Return (X, Y) of the center of cell containing provided text 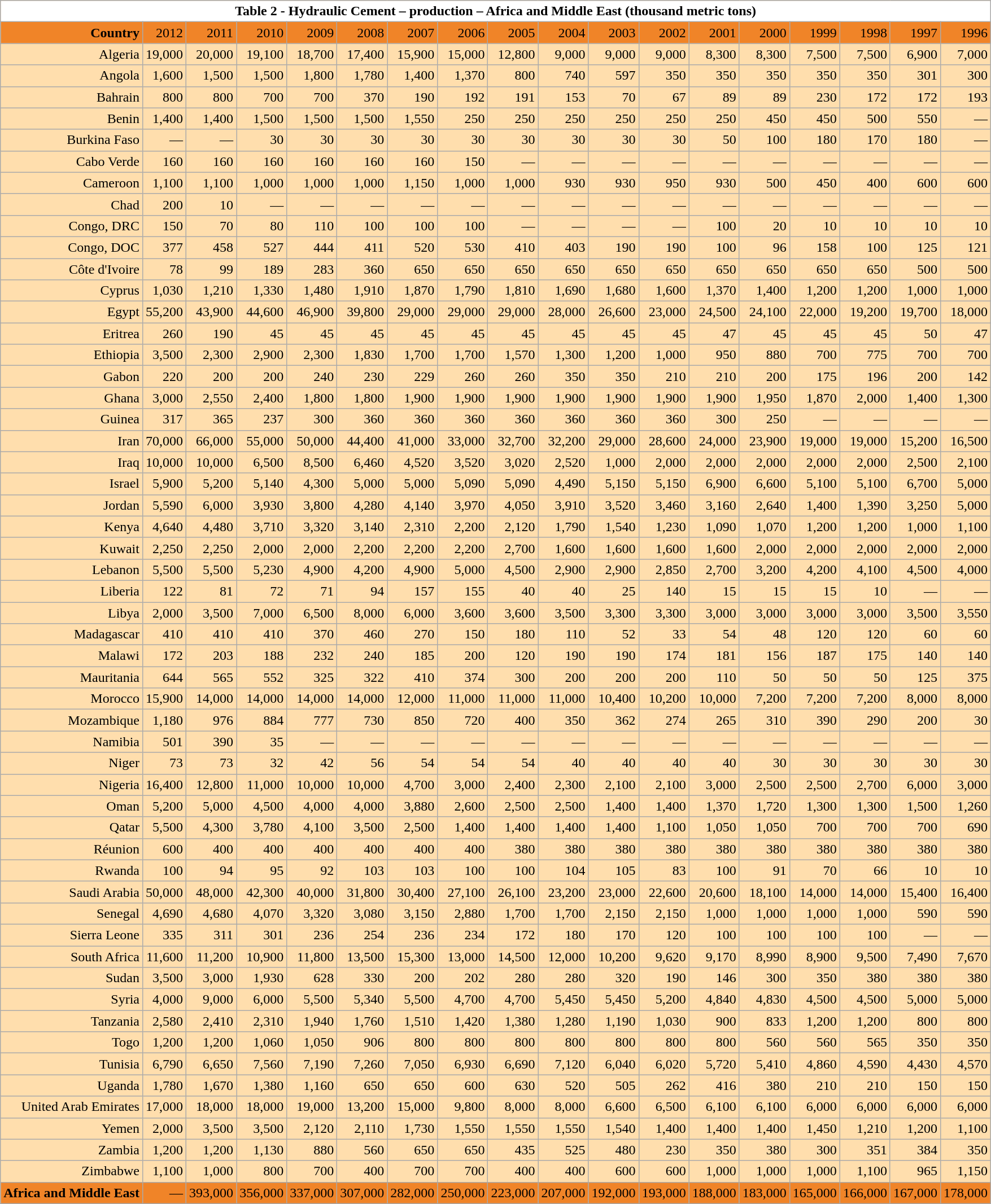
628 (312, 978)
33 (664, 634)
11,800 (312, 957)
17,000 (164, 1107)
Cameroon (72, 183)
223,000 (513, 1193)
Uganda (72, 1085)
460 (363, 634)
14,500 (513, 957)
262 (664, 1085)
Namibia (72, 742)
Qatar (72, 828)
2007 (412, 33)
274 (664, 720)
Cabo Verde (72, 161)
335 (164, 935)
3,910 (564, 505)
167,000 (915, 1193)
42 (312, 763)
2008 (363, 33)
1,330 (262, 291)
4,490 (564, 484)
Zambia (72, 1150)
7,260 (363, 1064)
39,800 (363, 312)
411 (363, 247)
Ethiopia (72, 355)
32,200 (564, 441)
52 (613, 634)
365 (211, 419)
3,460 (664, 505)
188 (262, 656)
1,260 (966, 806)
1,450 (814, 1128)
165,000 (814, 1193)
91 (765, 870)
3,800 (312, 505)
19,700 (915, 312)
Rwanda (72, 870)
55,000 (262, 441)
31,800 (363, 892)
6,460 (363, 462)
630 (513, 1085)
1,730 (412, 1128)
95 (262, 870)
2,580 (164, 1021)
1,810 (513, 291)
Congo, DRC (72, 226)
142 (966, 376)
66 (865, 870)
3,140 (363, 527)
4,070 (262, 913)
30,400 (412, 892)
19,200 (865, 312)
4,480 (211, 527)
32,700 (513, 441)
Yemen (72, 1128)
8,900 (814, 957)
96 (765, 247)
2003 (613, 33)
Zimbabwe (72, 1171)
337,000 (312, 1193)
505 (613, 1085)
Malawi (72, 656)
104 (564, 870)
3,020 (513, 462)
4,050 (513, 505)
17,400 (363, 54)
Jordan (72, 505)
906 (363, 1043)
4,690 (164, 913)
250,000 (463, 1193)
71 (312, 591)
Tanzania (72, 1021)
9,500 (865, 957)
6,930 (463, 1064)
6,690 (513, 1064)
Mauritania (72, 677)
4,430 (915, 1064)
5,230 (262, 570)
1,280 (564, 1021)
33,000 (463, 441)
Israel (72, 484)
48,000 (211, 892)
3,880 (412, 806)
7,670 (966, 957)
83 (664, 870)
1999 (814, 33)
15,200 (915, 441)
1,090 (714, 527)
1,160 (312, 1085)
1,070 (765, 527)
Bahrain (72, 97)
597 (613, 76)
3,550 (966, 612)
5,720 (714, 1064)
155 (463, 591)
265 (714, 720)
530 (463, 247)
1,230 (664, 527)
2005 (513, 33)
416 (714, 1085)
254 (363, 935)
6,790 (164, 1064)
Burkina Faso (72, 140)
Benin (72, 119)
Table 2 - Hydraulic Cement – production – Africa and Middle East (thousand metric tons) (496, 11)
501 (164, 742)
Senegal (72, 913)
237 (262, 419)
7,190 (312, 1064)
307,000 (363, 1193)
1,950 (765, 398)
153 (564, 97)
Liberia (72, 591)
5,410 (765, 1064)
24,100 (765, 312)
3,780 (262, 828)
525 (564, 1150)
Iran (72, 441)
2000 (765, 33)
320 (613, 978)
178,000 (966, 1193)
740 (564, 76)
3,970 (463, 505)
202 (463, 978)
20,000 (211, 54)
2,520 (564, 462)
191 (513, 97)
1,680 (613, 291)
40,000 (312, 892)
22,600 (664, 892)
5,140 (262, 484)
351 (865, 1150)
41,000 (412, 441)
403 (564, 247)
24,000 (714, 441)
362 (613, 720)
220 (164, 376)
1,720 (765, 806)
25 (613, 591)
Guinea (72, 419)
Libya (72, 612)
80 (262, 226)
4,640 (164, 527)
United Arab Emirates (72, 1107)
4,520 (412, 462)
6,020 (664, 1064)
Africa and Middle East (72, 1193)
26,600 (613, 312)
66,000 (211, 441)
7,120 (564, 1064)
Congo, DOC (72, 247)
2,880 (463, 913)
3,250 (915, 505)
Sudan (72, 978)
4,860 (814, 1064)
5,590 (164, 505)
44,400 (363, 441)
550 (915, 119)
4,830 (765, 1000)
81 (211, 591)
207,000 (564, 1193)
1,510 (412, 1021)
Angola (72, 76)
1,060 (262, 1043)
4,680 (211, 913)
7,490 (915, 957)
22,000 (814, 312)
1,830 (363, 355)
6,650 (211, 1064)
Côte d'Ivoire (72, 269)
Morocco (72, 699)
1,480 (312, 291)
290 (865, 720)
11,600 (164, 957)
317 (164, 419)
833 (765, 1021)
18,700 (312, 54)
32 (262, 763)
2,640 (765, 505)
325 (312, 677)
Kuwait (72, 548)
35 (262, 742)
444 (312, 247)
330 (363, 978)
193,000 (664, 1193)
166,000 (865, 1193)
2,600 (463, 806)
1997 (915, 33)
44,600 (262, 312)
3,150 (412, 913)
105 (613, 870)
188,000 (714, 1193)
181 (714, 656)
122 (164, 591)
435 (513, 1150)
2001 (714, 33)
15,400 (915, 892)
384 (915, 1150)
4,840 (714, 1000)
185 (412, 656)
99 (211, 269)
Syria (72, 1000)
3,710 (262, 527)
3,160 (714, 505)
23,900 (765, 441)
72 (262, 591)
10,900 (262, 957)
Oman (72, 806)
4,590 (865, 1064)
850 (412, 720)
1,690 (564, 291)
730 (363, 720)
48 (765, 634)
15,300 (412, 957)
157 (412, 591)
13,500 (363, 957)
28,600 (664, 441)
78 (164, 269)
24,500 (714, 312)
156 (765, 656)
6,700 (915, 484)
2002 (664, 33)
2004 (564, 33)
3,930 (262, 505)
310 (765, 720)
16,500 (966, 441)
67 (664, 97)
322 (363, 677)
5,340 (363, 1000)
1,390 (865, 505)
18,100 (765, 892)
2009 (312, 33)
Chad (72, 204)
26,100 (513, 892)
1,130 (262, 1150)
193 (966, 97)
56 (363, 763)
70,000 (164, 441)
187 (814, 656)
2006 (463, 33)
1,420 (463, 1021)
19,100 (262, 54)
Saudi Arabia (72, 892)
Madagascar (72, 634)
Tunisia (72, 1064)
9,170 (714, 957)
775 (865, 355)
377 (164, 247)
374 (463, 677)
393,000 (211, 1193)
232 (312, 656)
Country (72, 33)
1998 (865, 33)
480 (613, 1150)
884 (262, 720)
375 (966, 677)
8,990 (765, 957)
9,620 (664, 957)
192,000 (613, 1193)
1,190 (613, 1021)
976 (211, 720)
458 (211, 247)
8,500 (312, 462)
282,000 (412, 1193)
28,000 (564, 312)
1,760 (363, 1021)
13,000 (463, 957)
174 (664, 656)
1,670 (211, 1085)
Eritrea (72, 334)
1,180 (164, 720)
900 (714, 1021)
Nigeria (72, 785)
55,200 (164, 312)
3,200 (765, 570)
1,930 (262, 978)
42,300 (262, 892)
Algeria (72, 54)
10,400 (613, 699)
Sierra Leone (72, 935)
13,200 (363, 1107)
9,800 (463, 1107)
192 (463, 97)
270 (412, 634)
644 (164, 677)
Kenya (72, 527)
Ghana (72, 398)
2,110 (363, 1128)
965 (915, 1171)
189 (262, 269)
527 (262, 247)
4,140 (412, 505)
11,200 (211, 957)
777 (312, 720)
South Africa (72, 957)
1,570 (513, 355)
690 (966, 828)
311 (211, 935)
121 (966, 247)
46,900 (312, 312)
356,000 (262, 1193)
158 (814, 247)
27,100 (463, 892)
Mozambique (72, 720)
552 (262, 677)
92 (312, 870)
Togo (72, 1043)
2,410 (211, 1021)
20,600 (714, 892)
2011 (211, 33)
229 (412, 376)
Cyprus (72, 291)
7,050 (412, 1064)
4,570 (966, 1064)
7,560 (262, 1064)
2012 (164, 33)
Réunion (72, 849)
3,080 (363, 913)
203 (211, 656)
Lebanon (72, 570)
Niger (72, 763)
20 (765, 226)
Gabon (72, 376)
183,000 (765, 1193)
1,940 (312, 1021)
146 (714, 978)
5,900 (164, 484)
234 (463, 935)
196 (865, 376)
1996 (966, 33)
23,200 (564, 892)
1,910 (363, 291)
2010 (262, 33)
283 (312, 269)
2,850 (664, 570)
6,040 (613, 1064)
Egypt (72, 312)
720 (463, 720)
43,900 (211, 312)
4,280 (363, 505)
2,550 (211, 398)
Iraq (72, 462)
